Provide the [X, Y] coordinate of the cell's center where the given text is located.  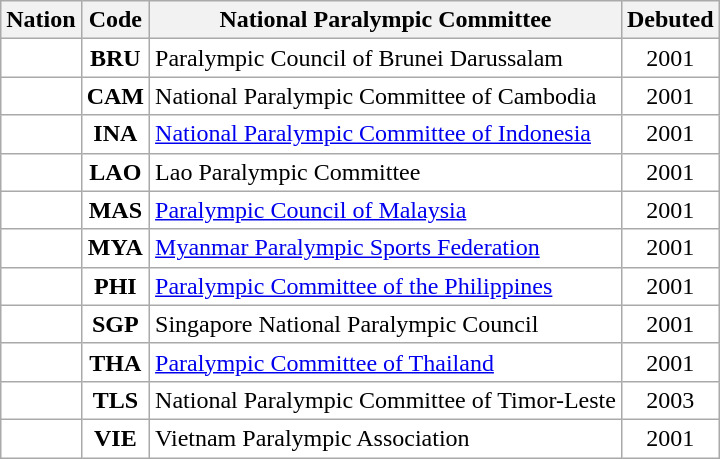
Myanmar Paralympic Sports Federation [386, 248]
MYA [115, 248]
Singapore National Paralympic Council [386, 324]
Nation [41, 20]
2003 [670, 400]
Paralympic Council of Brunei Darussalam [386, 58]
LAO [115, 172]
Vietnam Paralympic Association [386, 438]
BRU [115, 58]
Lao Paralympic Committee [386, 172]
PHI [115, 286]
MAS [115, 210]
National Paralympic Committee [386, 20]
Code [115, 20]
Paralympic Committee of the Philippines [386, 286]
Paralympic Council of Malaysia [386, 210]
National Paralympic Committee of Indonesia [386, 134]
Debuted [670, 20]
National Paralympic Committee of Cambodia [386, 96]
SGP [115, 324]
INA [115, 134]
CAM [115, 96]
TLS [115, 400]
VIE [115, 438]
National Paralympic Committee of Timor-Leste [386, 400]
THA [115, 362]
Paralympic Committee of Thailand [386, 362]
